Determine the (x, y) coordinate at the center of the cell enclosing the given text.  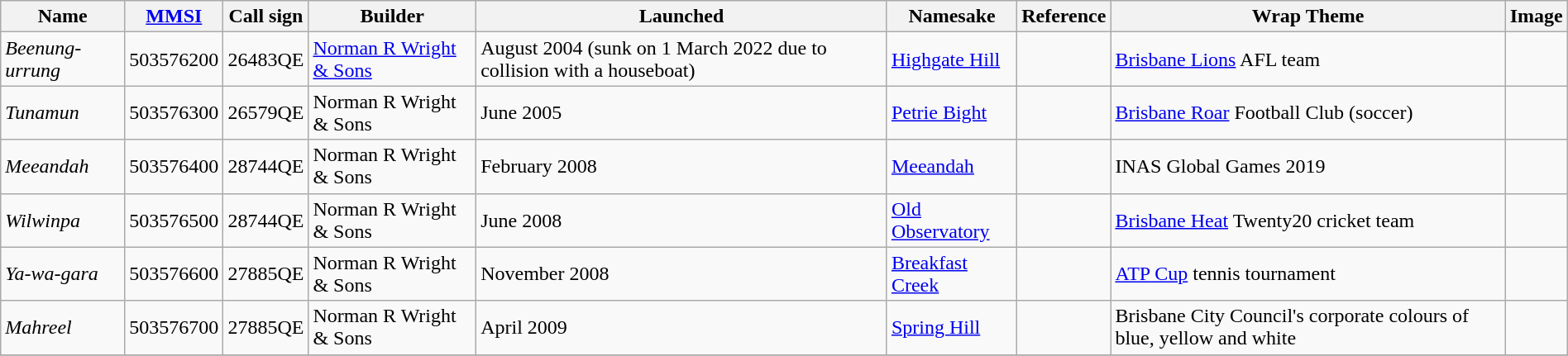
June 2008 (681, 220)
April 2009 (681, 327)
Brisbane Heat Twenty20 cricket team (1308, 220)
503576500 (174, 220)
November 2008 (681, 274)
Beenung-urrung (63, 59)
Wilwinpa (63, 220)
MMSI (174, 17)
Highgate Hill (951, 59)
503576600 (174, 274)
June 2005 (681, 112)
Petrie Bight (951, 112)
26579QE (266, 112)
503576200 (174, 59)
Brisbane Lions AFL team (1308, 59)
Builder (392, 17)
Name (63, 17)
Brisbane City Council's corporate colours of blue, yellow and white (1308, 327)
Image (1537, 17)
Spring Hill (951, 327)
Mahreel (63, 327)
INAS Global Games 2019 (1308, 167)
Ya-wa-gara (63, 274)
Old Observatory (951, 220)
ATP Cup tennis tournament (1308, 274)
Tunamun (63, 112)
Reference (1064, 17)
Wrap Theme (1308, 17)
February 2008 (681, 167)
Launched (681, 17)
26483QE (266, 59)
503576400 (174, 167)
Call sign (266, 17)
Breakfast Creek (951, 274)
August 2004 (sunk on 1 March 2022 due to collision with a houseboat) (681, 59)
Namesake (951, 17)
Brisbane Roar Football Club (soccer) (1308, 112)
503576300 (174, 112)
503576700 (174, 327)
